Detect which cell encompasses the target text, then output its (x, y) center coordinate. 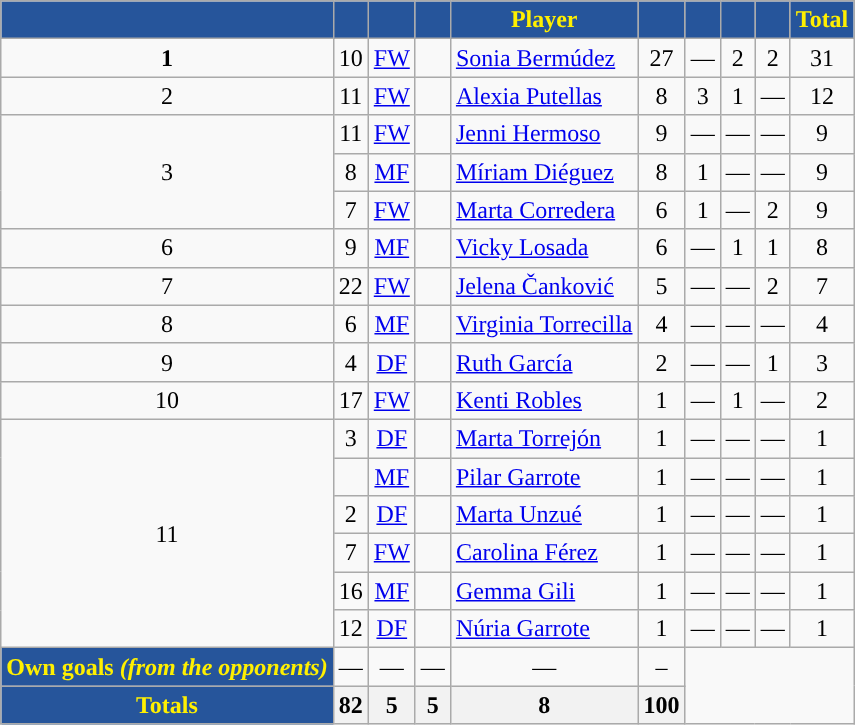
Marta Corredera (544, 210)
Míriam Diéguez (544, 172)
Jelena Čanković (544, 286)
Vicky Losada (544, 248)
22 (350, 286)
Kenti Robles (544, 400)
– (662, 667)
Gemma Gili (544, 591)
27 (662, 58)
Alexia Putellas (544, 96)
Marta Torrejón (544, 438)
31 (822, 58)
100 (662, 705)
Total (822, 20)
Virginia Torrecilla (544, 324)
17 (350, 400)
Player (544, 20)
Sonia Bermúdez (544, 58)
Núria Garrote (544, 629)
Jenni Hermoso (544, 134)
82 (350, 705)
Marta Unzué (544, 515)
Carolina Férez (544, 553)
Pilar Garrote (544, 477)
Ruth García (544, 362)
16 (350, 591)
Totals (167, 705)
Own goals (from the opponents) (167, 667)
